Return [x, y] of the center of cell containing provided text 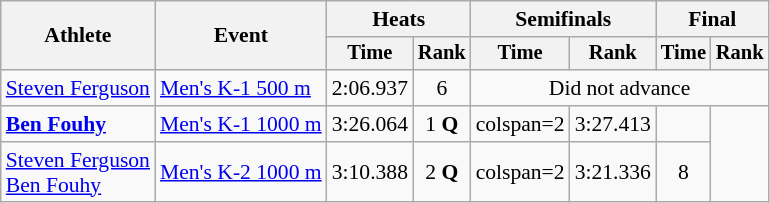
Did not advance [620, 88]
Men's K-1 1000 m [241, 124]
1 Q [442, 124]
3:21.336 [613, 172]
Steven Ferguson [78, 88]
Athlete [78, 36]
2 Q [442, 172]
Semifinals [564, 19]
8 [684, 172]
Final [712, 19]
Heats [399, 19]
Men's K-1 500 m [241, 88]
3:27.413 [613, 124]
Event [241, 36]
Steven FergusonBen Fouhy [78, 172]
Men's K-2 1000 m [241, 172]
Ben Fouhy [78, 124]
3:10.388 [370, 172]
6 [442, 88]
2:06.937 [370, 88]
3:26.064 [370, 124]
